Determine the (X, Y) coordinate at the center of the cell enclosing the given text.  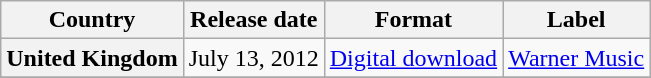
Format (413, 20)
Country (92, 20)
July 13, 2012 (254, 58)
Release date (254, 20)
Digital download (413, 58)
Label (576, 20)
United Kingdom (92, 58)
Warner Music (576, 58)
